Provide the [x, y] coordinate of the cell's center where the given text is located.  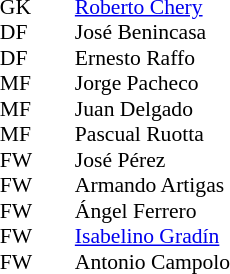
Ángel Ferrero [152, 211]
José Pérez [152, 160]
Isabelino Gradín [152, 237]
Jorge Pacheco [152, 83]
Armando Artigas [152, 185]
Juan Delgado [152, 109]
Ernesto Raffo [152, 58]
Pascual Ruotta [152, 135]
José Benincasa [152, 33]
